Search for the cell housing the specified text and yield its [X, Y] center coordinate. 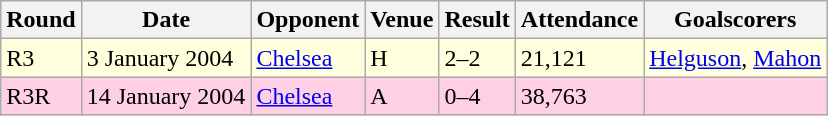
14 January 2004 [166, 96]
3 January 2004 [166, 58]
0–4 [477, 96]
Helguson, Mahon [736, 58]
A [402, 96]
38,763 [579, 96]
Date [166, 20]
R3R [41, 96]
Round [41, 20]
H [402, 58]
Attendance [579, 20]
Result [477, 20]
2–2 [477, 58]
R3 [41, 58]
Venue [402, 20]
21,121 [579, 58]
Opponent [308, 20]
Goalscorers [736, 20]
